Search for the cell housing the specified text and yield its [x, y] center coordinate. 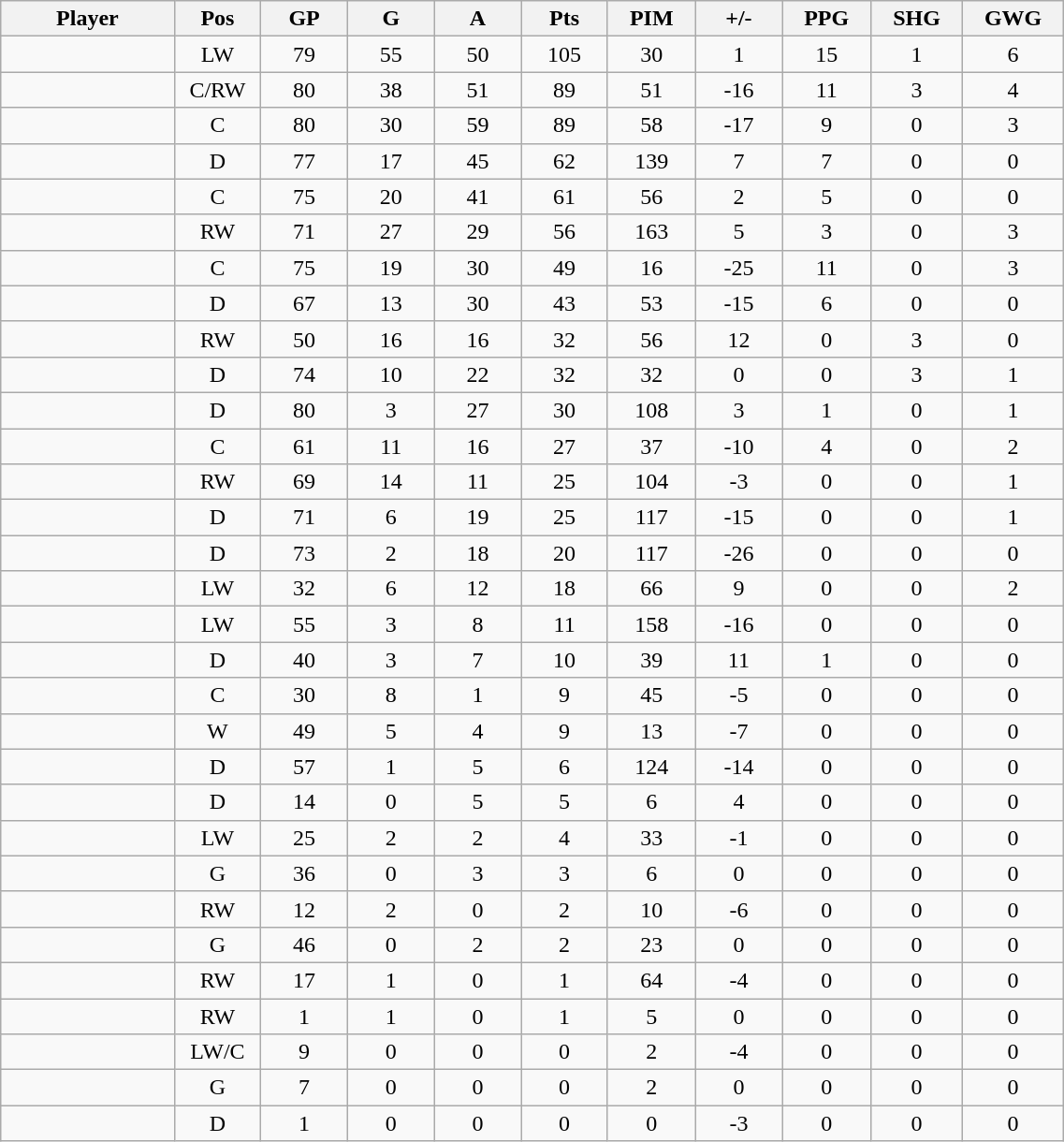
23 [651, 944]
59 [477, 125]
66 [651, 589]
29 [477, 232]
158 [651, 624]
SHG [917, 19]
43 [565, 303]
73 [305, 553]
124 [651, 767]
GP [305, 19]
W [217, 731]
74 [305, 374]
-7 [739, 731]
69 [305, 482]
139 [651, 161]
46 [305, 944]
104 [651, 482]
+/- [739, 19]
PIM [651, 19]
41 [477, 197]
77 [305, 161]
36 [305, 873]
33 [651, 838]
-25 [739, 268]
A [477, 19]
64 [651, 980]
GWG [1013, 19]
38 [391, 90]
LW/C [217, 1052]
C/RW [217, 90]
Pos [217, 19]
58 [651, 125]
15 [827, 54]
62 [565, 161]
PPG [827, 19]
57 [305, 767]
108 [651, 410]
-1 [739, 838]
-6 [739, 909]
Pts [565, 19]
37 [651, 447]
67 [305, 303]
39 [651, 660]
40 [305, 660]
-26 [739, 553]
79 [305, 54]
22 [477, 374]
105 [565, 54]
-17 [739, 125]
-10 [739, 447]
Player [88, 19]
163 [651, 232]
53 [651, 303]
-5 [739, 695]
-14 [739, 767]
